Search for the cell housing the specified text and yield its [X, Y] center coordinate. 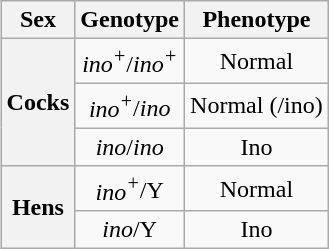
ino/Y [130, 230]
ino+/Y [130, 188]
ino+/ino [130, 106]
Phenotype [257, 20]
Cocks [38, 102]
ino+/ino+ [130, 62]
Genotype [130, 20]
Normal (/ino) [257, 106]
ino/ino [130, 147]
Hens [38, 208]
Sex [38, 20]
